Return [x, y] of the center of cell containing provided text 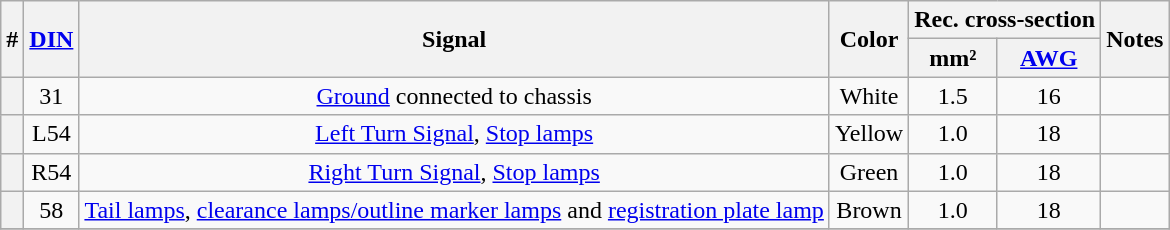
Color [868, 39]
1.5 [953, 96]
16 [1049, 96]
Ground connected to chassis [454, 96]
Signal [454, 39]
AWG [1049, 58]
Rec. cross-section [1005, 20]
Notes [1135, 39]
Left Turn Signal, Stop lamps [454, 134]
Brown [868, 210]
R54 [52, 172]
Tail lamps, clearance lamps/outline marker lamps and registration plate lamp [454, 210]
# [12, 39]
White [868, 96]
58 [52, 210]
Right Turn Signal, Stop lamps [454, 172]
31 [52, 96]
Yellow [868, 134]
L54 [52, 134]
Green [868, 172]
DIN [52, 39]
mm² [953, 58]
